Extract the (X, Y) coordinate from the center of the cell holding the provided text.  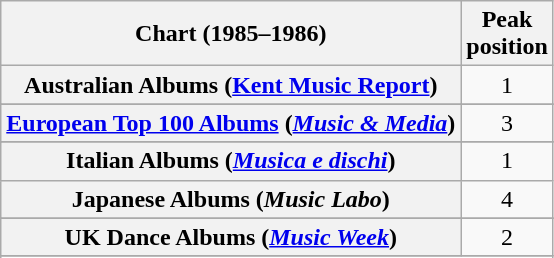
Australian Albums (Kent Music Report) (231, 85)
Italian Albums (Musica e dischi) (231, 161)
UK Dance Albums (Music Week) (231, 237)
Chart (1985–1986) (231, 34)
European Top 100 Albums (Music & Media) (231, 123)
3 (507, 123)
Peakposition (507, 34)
4 (507, 199)
Japanese Albums (Music Labo) (231, 199)
2 (507, 237)
